From the cell containing the given text, extract its center point as [x, y] coordinate. 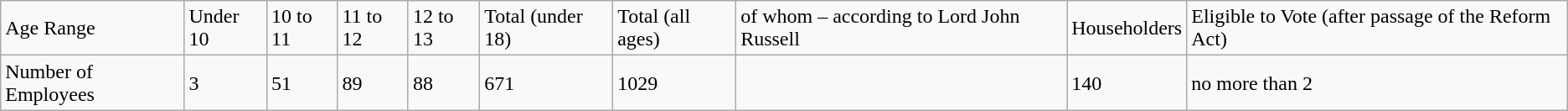
Age Range [92, 29]
Number of Employees [92, 82]
Eligible to Vote (after passage of the Reform Act) [1377, 29]
Householders [1127, 29]
12 to 13 [444, 29]
1029 [675, 82]
Total (all ages) [675, 29]
3 [226, 82]
88 [444, 82]
Total (under 18) [546, 29]
51 [302, 82]
671 [546, 82]
140 [1127, 82]
11 to 12 [373, 29]
89 [373, 82]
of whom – according to Lord John Russell [901, 29]
Under 10 [226, 29]
no more than 2 [1377, 82]
10 to 11 [302, 29]
